Detect which cell encompasses the target text, then output its [x, y] center coordinate. 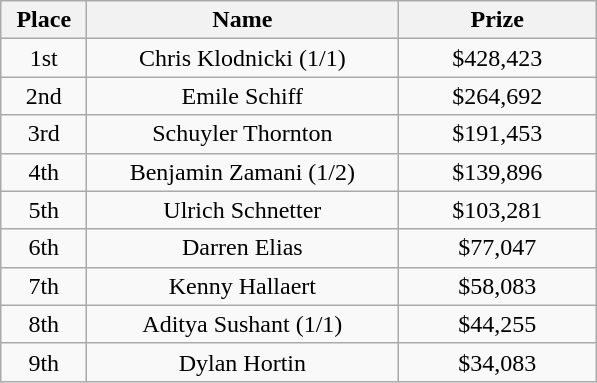
$428,423 [498, 58]
Aditya Sushant (1/1) [242, 324]
Benjamin Zamani (1/2) [242, 172]
Darren Elias [242, 248]
$44,255 [498, 324]
Chris Klodnicki (1/1) [242, 58]
4th [44, 172]
$103,281 [498, 210]
1st [44, 58]
9th [44, 362]
$58,083 [498, 286]
$34,083 [498, 362]
$77,047 [498, 248]
Place [44, 20]
Prize [498, 20]
3rd [44, 134]
Emile Schiff [242, 96]
$191,453 [498, 134]
$139,896 [498, 172]
Dylan Hortin [242, 362]
Name [242, 20]
7th [44, 286]
Kenny Hallaert [242, 286]
Schuyler Thornton [242, 134]
2nd [44, 96]
6th [44, 248]
8th [44, 324]
$264,692 [498, 96]
5th [44, 210]
Ulrich Schnetter [242, 210]
